Search for the cell housing the specified text and yield its [x, y] center coordinate. 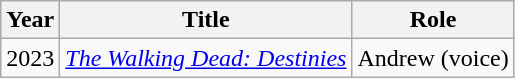
Role [433, 20]
Year [30, 20]
Title [206, 20]
2023 [30, 58]
Andrew (voice) [433, 58]
The Walking Dead: Destinies [206, 58]
